Identify which cell holds the provided text, then report its [X, Y] central coordinate. 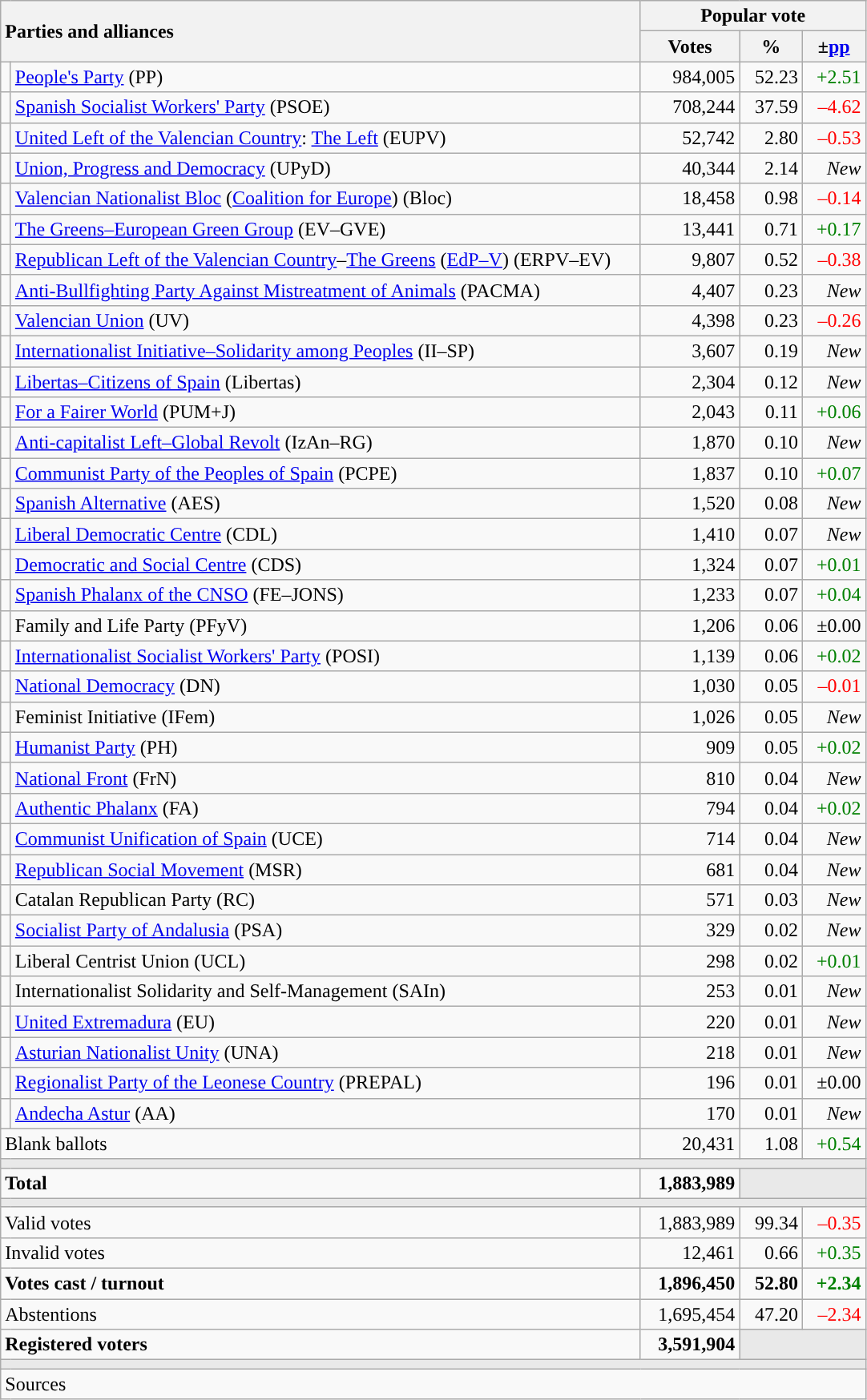
2,304 [690, 382]
9,807 [690, 259]
52.23 [771, 77]
Blank ballots [321, 1144]
Abstentions [321, 1314]
170 [690, 1113]
+0.04 [833, 595]
3,607 [690, 351]
1,837 [690, 473]
1,896,450 [690, 1283]
20,431 [690, 1144]
0.08 [771, 504]
4,407 [690, 290]
Communist Party of the Peoples of Spain (PCPE) [325, 473]
99.34 [771, 1222]
18,458 [690, 199]
–0.35 [833, 1222]
+0.54 [833, 1144]
1,324 [690, 565]
Spanish Socialist Workers' Party (PSOE) [325, 107]
714 [690, 839]
298 [690, 961]
1,695,454 [690, 1314]
1,233 [690, 595]
1.08 [771, 1144]
Internationalist Initiative–Solidarity among Peoples (II–SP) [325, 351]
+2.34 [833, 1283]
253 [690, 992]
52,742 [690, 138]
Anti-capitalist Left–Global Revolt (IzAn–RG) [325, 443]
Popular vote [753, 16]
% [771, 46]
Votes [690, 46]
National Front (FrN) [325, 778]
1,206 [690, 626]
1,026 [690, 717]
909 [690, 747]
–0.14 [833, 199]
Union, Progress and Democracy (UPyD) [325, 168]
Anti-Bullfighting Party Against Mistreatment of Animals (PACMA) [325, 290]
+0.17 [833, 229]
+0.06 [833, 412]
Liberal Democratic Centre (CDL) [325, 534]
Regionalist Party of the Leonese Country (PREPAL) [325, 1083]
0.66 [771, 1253]
0.11 [771, 412]
For a Fairer World (PUM+J) [325, 412]
+0.07 [833, 473]
12,461 [690, 1253]
1,030 [690, 686]
Republican Left of the Valencian Country–The Greens (EdP–V) (ERPV–EV) [325, 259]
Democratic and Social Centre (CDS) [325, 565]
+0.35 [833, 1253]
Catalan Republican Party (RC) [325, 900]
810 [690, 778]
681 [690, 869]
Spanish Alternative (AES) [325, 504]
2,043 [690, 412]
Total [321, 1183]
2.80 [771, 138]
47.20 [771, 1314]
Humanist Party (PH) [325, 747]
3,591,904 [690, 1345]
329 [690, 931]
Family and Life Party (PFyV) [325, 626]
708,244 [690, 107]
Andecha Astur (AA) [325, 1113]
13,441 [690, 229]
–2.34 [833, 1314]
Authentic Phalanx (FA) [325, 808]
Socialist Party of Andalusia (PSA) [325, 931]
1,410 [690, 534]
–4.62 [833, 107]
4,398 [690, 320]
1,139 [690, 656]
–0.26 [833, 320]
Communist Unification of Spain (UCE) [325, 839]
0.52 [771, 259]
571 [690, 900]
Parties and alliances [321, 31]
0.98 [771, 199]
0.12 [771, 382]
Internationalist Solidarity and Self-Management (SAIn) [325, 992]
United Extremadura (EU) [325, 1022]
–0.38 [833, 259]
1,520 [690, 504]
Votes cast / turnout [321, 1283]
Invalid votes [321, 1253]
National Democracy (DN) [325, 686]
218 [690, 1052]
Liberal Centrist Union (UCL) [325, 961]
–0.53 [833, 138]
Valencian Union (UV) [325, 320]
196 [690, 1083]
Feminist Initiative (IFem) [325, 717]
United Left of the Valencian Country: The Left (EUPV) [325, 138]
984,005 [690, 77]
2.14 [771, 168]
52.80 [771, 1283]
Asturian Nationalist Unity (UNA) [325, 1052]
Registered voters [321, 1345]
0.71 [771, 229]
Republican Social Movement (MSR) [325, 869]
794 [690, 808]
0.03 [771, 900]
Valid votes [321, 1222]
People's Party (PP) [325, 77]
+2.51 [833, 77]
37.59 [771, 107]
Valencian Nationalist Bloc (Coalition for Europe) (Bloc) [325, 199]
The Greens–European Green Group (EV–GVE) [325, 229]
220 [690, 1022]
Spanish Phalanx of the CNSO (FE–JONS) [325, 595]
Internationalist Socialist Workers' Party (POSI) [325, 656]
Sources [433, 1384]
Libertas–Citizens of Spain (Libertas) [325, 382]
40,344 [690, 168]
1,870 [690, 443]
±pp [833, 46]
0.19 [771, 351]
–0.01 [833, 686]
